Determine the (x, y) coordinate at the center of the cell enclosing the given text.  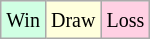
Win (24, 20)
Draw (72, 20)
Loss (126, 20)
